Return (x, y) of the center of cell containing provided text 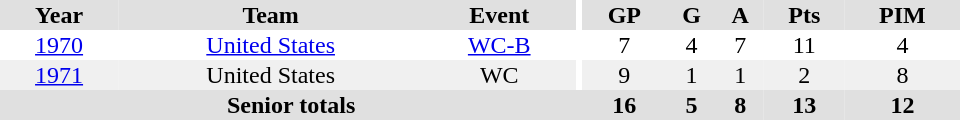
Team (270, 15)
1971 (59, 75)
11 (804, 45)
13 (804, 105)
9 (624, 75)
16 (624, 105)
Event (499, 15)
2 (804, 75)
WC-B (499, 45)
12 (902, 105)
Pts (804, 15)
PIM (902, 15)
Senior totals (291, 105)
GP (624, 15)
WC (499, 75)
1970 (59, 45)
A (740, 15)
G (691, 15)
5 (691, 105)
Year (59, 15)
